Detect which cell encompasses the target text, then output its [x, y] center coordinate. 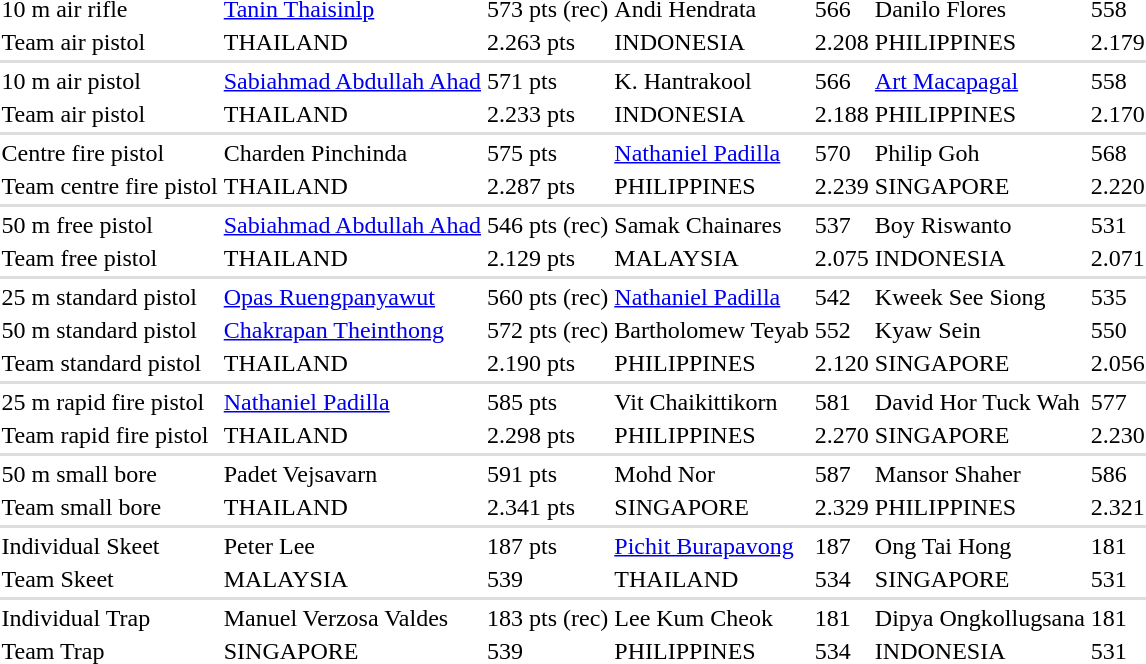
Boy Riswanto [980, 225]
Manuel Verzosa Valdes [352, 618]
2.230 [1118, 435]
2.188 [842, 114]
Team Skeet [110, 579]
Kweek See Siong [980, 297]
K. Hantrakool [712, 81]
187 pts [548, 546]
50 m standard pistol [110, 330]
Team rapid fire pistol [110, 435]
Mohd Nor [712, 474]
572 pts (rec) [548, 330]
2.298 pts [548, 435]
2.263 pts [548, 42]
537 [842, 225]
Padet Vejsavarn [352, 474]
546 pts (rec) [548, 225]
David Hor Tuck Wah [980, 402]
2.056 [1118, 363]
575 pts [548, 153]
50 m free pistol [110, 225]
Team free pistol [110, 258]
Vit Chaikittikorn [712, 402]
Team standard pistol [110, 363]
552 [842, 330]
570 [842, 153]
Bartholomew Teyab [712, 330]
2.270 [842, 435]
2.075 [842, 258]
581 [842, 402]
Kyaw Sein [980, 330]
25 m standard pistol [110, 297]
534 [842, 579]
Centre fire pistol [110, 153]
587 [842, 474]
2.233 pts [548, 114]
566 [842, 81]
25 m rapid fire pistol [110, 402]
183 pts (rec) [548, 618]
2.220 [1118, 186]
Charden Pinchinda [352, 153]
2.341 pts [548, 507]
535 [1118, 297]
577 [1118, 402]
Individual Skeet [110, 546]
50 m small bore [110, 474]
571 pts [548, 81]
558 [1118, 81]
Samak Chainares [712, 225]
585 pts [548, 402]
2.329 [842, 507]
Team centre fire pistol [110, 186]
2.287 pts [548, 186]
2.239 [842, 186]
2.179 [1118, 42]
586 [1118, 474]
542 [842, 297]
Peter Lee [352, 546]
10 m air pistol [110, 81]
568 [1118, 153]
Individual Trap [110, 618]
2.321 [1118, 507]
Opas Ruengpanyawut [352, 297]
550 [1118, 330]
Dipya Ongkollugsana [980, 618]
591 pts [548, 474]
2.208 [842, 42]
187 [842, 546]
Chakrapan Theinthong [352, 330]
Philip Goh [980, 153]
Ong Tai Hong [980, 546]
2.170 [1118, 114]
Pichit Burapavong [712, 546]
2.129 pts [548, 258]
560 pts (rec) [548, 297]
539 [548, 579]
Lee Kum Cheok [712, 618]
Team small bore [110, 507]
2.190 pts [548, 363]
Mansor Shaher [980, 474]
2.071 [1118, 258]
2.120 [842, 363]
Art Macapagal [980, 81]
